Pinpoint the cell where the given text exists, returning its [X, Y] midpoint coordinate. 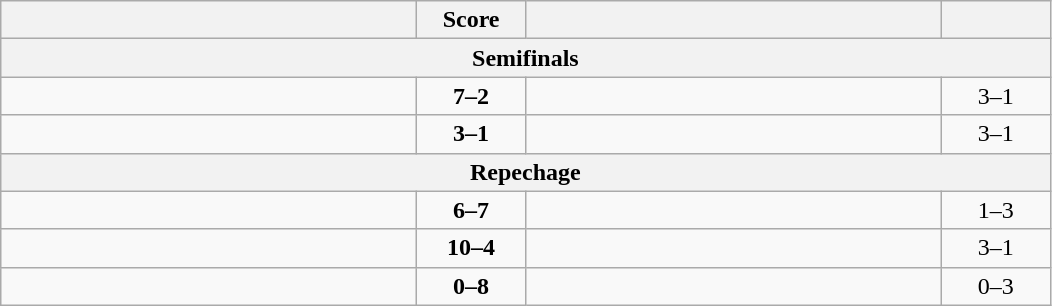
0–3 [996, 286]
Semifinals [526, 58]
0–8 [472, 286]
6–7 [472, 210]
7–2 [472, 96]
Repechage [526, 172]
Score [472, 20]
10–4 [472, 248]
1–3 [996, 210]
